Provide the [X, Y] coordinate of the cell's center where the given text is located.  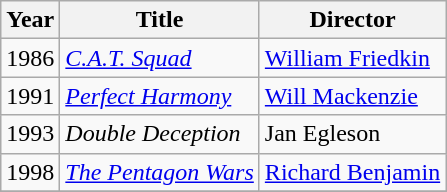
Director [352, 20]
1991 [30, 96]
The Pentagon Wars [160, 172]
Year [30, 20]
Jan Egleson [352, 134]
Richard Benjamin [352, 172]
Will Mackenzie [352, 96]
C.A.T. Squad [160, 58]
Perfect Harmony [160, 96]
William Friedkin [352, 58]
1986 [30, 58]
Double Deception [160, 134]
Title [160, 20]
1993 [30, 134]
1998 [30, 172]
